Search for the cell housing the specified text and yield its [x, y] center coordinate. 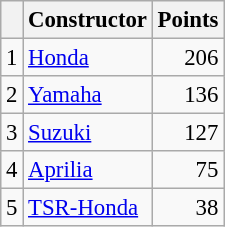
3 [12, 133]
38 [188, 208]
2 [12, 95]
Constructor [88, 20]
127 [188, 133]
Yamaha [88, 95]
Suzuki [88, 133]
136 [188, 95]
4 [12, 170]
75 [188, 170]
Points [188, 20]
Honda [88, 58]
1 [12, 58]
206 [188, 58]
TSR-Honda [88, 208]
Aprilia [88, 170]
5 [12, 208]
